Return (X, Y) of the center of cell containing provided text 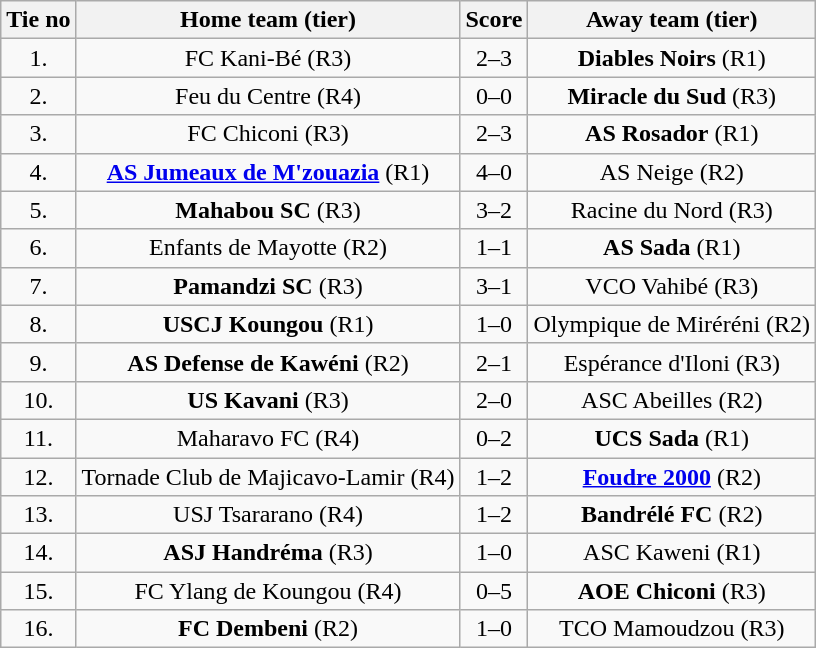
AS Jumeaux de M'zouazia (R1) (268, 172)
US Kavani (R3) (268, 400)
13. (38, 515)
Tie no (38, 20)
6. (38, 248)
TCO Mamoudzou (R3) (672, 629)
Maharavo FC (R4) (268, 438)
USCJ Koungou (R1) (268, 324)
1. (38, 58)
ASJ Handréma (R3) (268, 553)
AS Sada (R1) (672, 248)
5. (38, 210)
10. (38, 400)
Bandrélé FC (R2) (672, 515)
Diables Noirs (R1) (672, 58)
0–5 (494, 591)
11. (38, 438)
3–2 (494, 210)
AS Defense de Kawéni (R2) (268, 362)
2–0 (494, 400)
USJ Tsararano (R4) (268, 515)
Home team (tier) (268, 20)
Racine du Nord (R3) (672, 210)
FC Ylang de Koungou (R4) (268, 591)
2–1 (494, 362)
2. (38, 96)
15. (38, 591)
3. (38, 134)
0–0 (494, 96)
AS Neige (R2) (672, 172)
Enfants de Mayotte (R2) (268, 248)
AOE Chiconi (R3) (672, 591)
Miracle du Sud (R3) (672, 96)
Foudre 2000 (R2) (672, 477)
Pamandzi SC (R3) (268, 286)
14. (38, 553)
3–1 (494, 286)
Tornade Club de Majicavo-Lamir (R4) (268, 477)
Away team (tier) (672, 20)
9. (38, 362)
Mahabou SC (R3) (268, 210)
FC Chiconi (R3) (268, 134)
FC Kani-Bé (R3) (268, 58)
Olympique de Miréréni (R2) (672, 324)
ASC Abeilles (R2) (672, 400)
16. (38, 629)
4–0 (494, 172)
VCO Vahibé (R3) (672, 286)
Feu du Centre (R4) (268, 96)
UCS Sada (R1) (672, 438)
FC Dembeni (R2) (268, 629)
AS Rosador (R1) (672, 134)
0–2 (494, 438)
Espérance d'Iloni (R3) (672, 362)
Score (494, 20)
4. (38, 172)
1–1 (494, 248)
8. (38, 324)
7. (38, 286)
ASC Kaweni (R1) (672, 553)
12. (38, 477)
